Output the [x, y] coordinate of the center of the cell containing the given text.  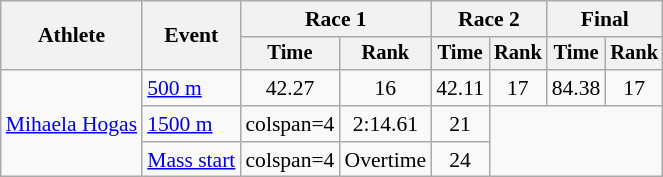
Event [191, 36]
Athlete [72, 36]
1500 m [191, 124]
42.27 [290, 88]
Race 2 [489, 19]
21 [460, 124]
Mihaela Hogas [72, 124]
16 [385, 88]
Race 1 [336, 19]
42.11 [460, 88]
84.38 [576, 88]
Final [605, 19]
500 m [191, 88]
colspan=4 [290, 124]
2:14.61 [385, 124]
